Search for the cell housing the specified text and yield its [X, Y] center coordinate. 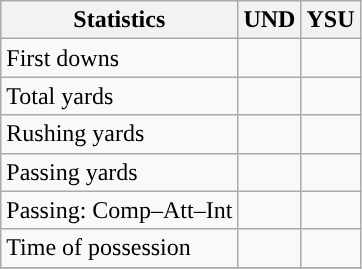
Passing yards [120, 172]
Passing: Comp–Att–Int [120, 210]
YSU [330, 20]
Statistics [120, 20]
Rushing yards [120, 134]
Time of possession [120, 248]
First downs [120, 58]
UND [270, 20]
Total yards [120, 96]
